Capture the cell that displays the provided text and extract its [x, y] central coordinate. 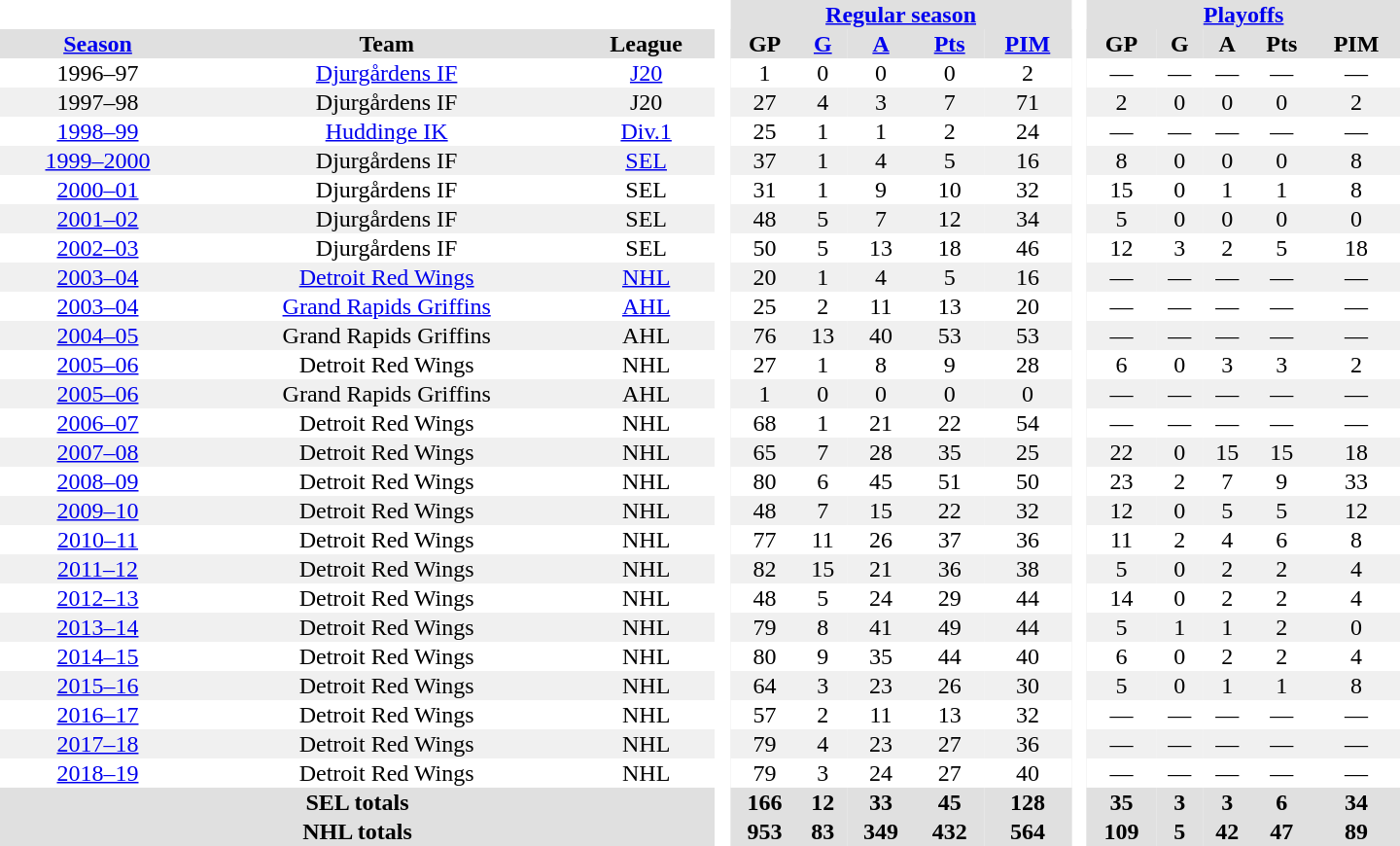
League [646, 44]
128 [1028, 802]
41 [881, 627]
2004–05 [97, 335]
2015–16 [97, 686]
29 [949, 598]
64 [764, 686]
77 [764, 540]
10 [949, 190]
2006–07 [97, 423]
82 [764, 569]
1996–97 [97, 73]
65 [764, 452]
68 [764, 423]
349 [881, 831]
2013–14 [97, 627]
Team [387, 44]
Div.1 [646, 131]
83 [822, 831]
Season [97, 44]
166 [764, 802]
109 [1122, 831]
30 [1028, 686]
NHL totals [358, 831]
2012–13 [97, 598]
2016–17 [97, 715]
1998–99 [97, 131]
2002–03 [97, 248]
89 [1356, 831]
Playoffs [1243, 15]
47 [1281, 831]
2017–18 [97, 744]
49 [949, 627]
2009–10 [97, 511]
38 [1028, 569]
2001–02 [97, 219]
2014–15 [97, 656]
54 [1028, 423]
76 [764, 335]
46 [1028, 248]
57 [764, 715]
564 [1028, 831]
Regular season [900, 15]
71 [1028, 102]
2007–08 [97, 452]
SEL totals [358, 802]
2011–12 [97, 569]
51 [949, 481]
1999–2000 [97, 160]
31 [764, 190]
432 [949, 831]
2000–01 [97, 190]
14 [1122, 598]
Huddinge IK [387, 131]
42 [1227, 831]
2010–11 [97, 540]
953 [764, 831]
2018–19 [97, 773]
1997–98 [97, 102]
2008–09 [97, 481]
